Return (x, y) of the center of cell containing provided text 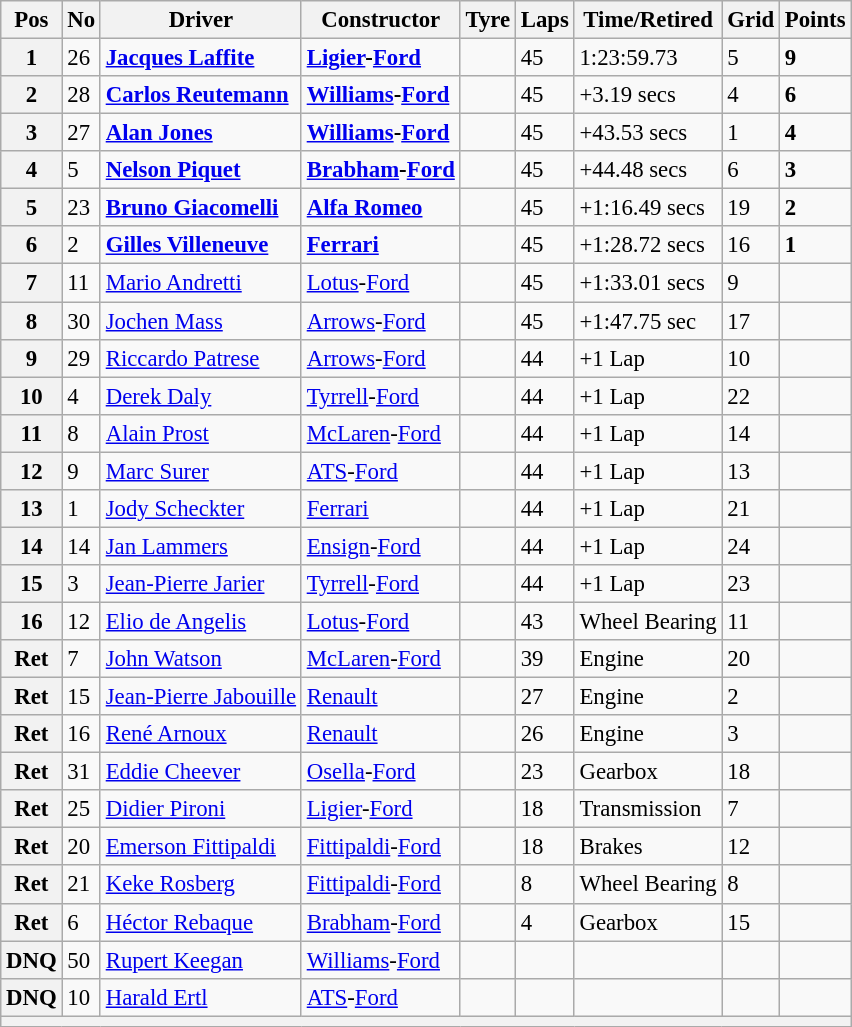
Grid (750, 20)
Rupert Keegan (200, 960)
24 (750, 546)
39 (544, 659)
1:23:59.73 (648, 58)
Jean-Pierre Jabouille (200, 697)
René Arnoux (200, 734)
Jean-Pierre Jarier (200, 584)
29 (81, 358)
Jacques Laffite (200, 58)
Tyre (488, 20)
+1:28.72 secs (648, 245)
Keke Rosberg (200, 885)
No (81, 20)
30 (81, 321)
19 (750, 208)
Carlos Reutemann (200, 95)
43 (544, 621)
22 (750, 396)
+43.53 secs (648, 133)
Jody Scheckter (200, 509)
Jan Lammers (200, 546)
Time/Retired (648, 20)
Alfa Romeo (380, 208)
+3.19 secs (648, 95)
Marc Surer (200, 471)
Derek Daly (200, 396)
+44.48 secs (648, 170)
Osella-Ford (380, 772)
Bruno Giacomelli (200, 208)
Pos (32, 20)
Brakes (648, 847)
Jochen Mass (200, 321)
Constructor (380, 20)
Emerson Fittipaldi (200, 847)
+1:33.01 secs (648, 283)
Points (814, 20)
Laps (544, 20)
Didier Pironi (200, 809)
Driver (200, 20)
Ensign-Ford (380, 546)
25 (81, 809)
50 (81, 960)
Eddie Cheever (200, 772)
Alain Prost (200, 433)
+1:47.75 sec (648, 321)
17 (750, 321)
Mario Andretti (200, 283)
Elio de Angelis (200, 621)
Transmission (648, 809)
Gilles Villeneuve (200, 245)
31 (81, 772)
Riccardo Patrese (200, 358)
Nelson Piquet (200, 170)
+1:16.49 secs (648, 208)
John Watson (200, 659)
Alan Jones (200, 133)
Harald Ertl (200, 997)
Héctor Rebaque (200, 922)
28 (81, 95)
